Find where the given text appears and provide that cell's center as [X, Y] coordinate. 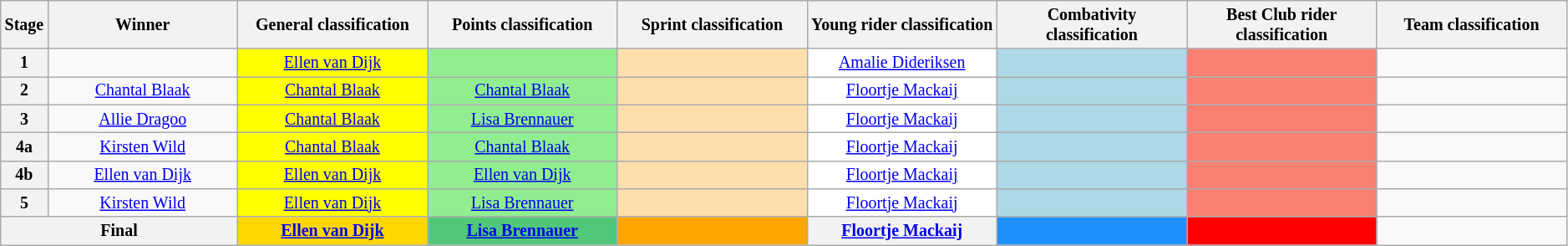
2 [24, 90]
Winner [142, 25]
1 [24, 64]
Points classification [523, 25]
3 [24, 119]
4a [24, 147]
5 [24, 202]
4b [24, 174]
Final [119, 231]
Combativity classification [1091, 25]
Allie Dragoo [142, 119]
Young rider classification [902, 25]
Stage [24, 25]
Sprint classification [712, 25]
Amalie Dideriksen [902, 64]
General classification [332, 25]
Team classification [1472, 25]
Best Club rider classification [1281, 25]
